Determine the [X, Y] coordinate at the center of the cell enclosing the given text.  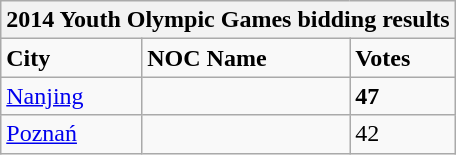
2014 Youth Olympic Games bidding results [228, 20]
Votes [403, 58]
42 [403, 134]
NOC Name [246, 58]
47 [403, 96]
City [72, 58]
Poznań [72, 134]
Nanjing [72, 96]
